Return the [X, Y] coordinate for the center point of the cell that contains the specified text.  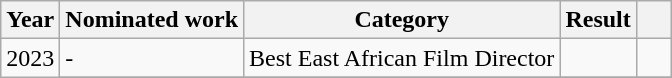
Nominated work [152, 20]
Best East African Film Director [402, 58]
- [152, 58]
Category [402, 20]
Year [30, 20]
Result [598, 20]
2023 [30, 58]
